Detect which cell encompasses the target text, then output its (x, y) center coordinate. 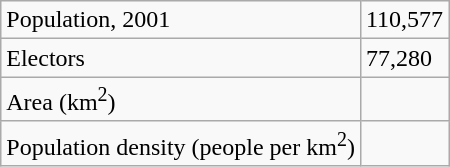
Electors (181, 58)
110,577 (404, 20)
77,280 (404, 58)
Area (km2) (181, 100)
Population, 2001 (181, 20)
Population density (people per km2) (181, 144)
